Detect which cell encompasses the target text, then output its [X, Y] center coordinate. 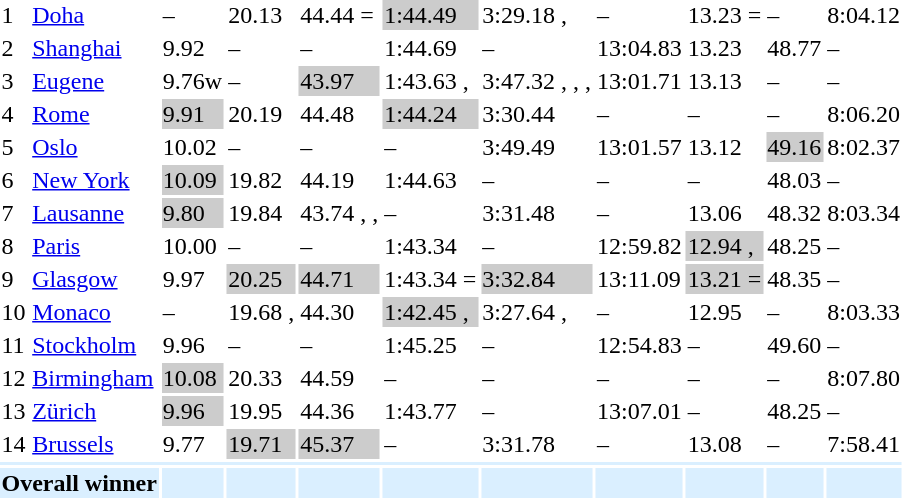
13.21 = [724, 279]
9.76w [192, 81]
10.09 [192, 180]
13.13 [724, 81]
1:44.63 [430, 180]
7 [14, 213]
Brussels [95, 444]
8:02.37 [864, 147]
Glasgow [95, 279]
19.95 [262, 411]
20.19 [262, 114]
19.82 [262, 180]
12:54.83 [640, 345]
13 [14, 411]
8:06.20 [864, 114]
44.36 [340, 411]
13:07.01 [640, 411]
10 [14, 312]
Doha [95, 15]
Eugene [95, 81]
13:04.83 [640, 48]
Birmingham [95, 378]
13.06 [724, 213]
Shanghai [95, 48]
44.44 = [340, 15]
8:07.80 [864, 378]
3 [14, 81]
New York [95, 180]
Paris [95, 246]
10.00 [192, 246]
Oslo [95, 147]
1:43.63 , [430, 81]
12 [14, 378]
1 [14, 15]
12.94 , [724, 246]
10.08 [192, 378]
44.59 [340, 378]
43.74 , , [340, 213]
2 [14, 48]
11 [14, 345]
44.19 [340, 180]
6 [14, 180]
3:29.18 , [537, 15]
8:04.12 [864, 15]
1:43.77 [430, 411]
9 [14, 279]
13:01.71 [640, 81]
45.37 [340, 444]
9.80 [192, 213]
12.95 [724, 312]
43.97 [340, 81]
4 [14, 114]
3:31.48 [537, 213]
1:43.34 [430, 246]
14 [14, 444]
44.71 [340, 279]
48.77 [794, 48]
1:44.69 [430, 48]
49.60 [794, 345]
13.08 [724, 444]
20.25 [262, 279]
3:27.64 , [537, 312]
9.97 [192, 279]
44.30 [340, 312]
8:03.33 [864, 312]
48.35 [794, 279]
13.23 = [724, 15]
9.77 [192, 444]
1:43.34 = [430, 279]
13.23 [724, 48]
Monaco [95, 312]
13:11.09 [640, 279]
3:31.78 [537, 444]
9.92 [192, 48]
48.32 [794, 213]
20.33 [262, 378]
49.16 [794, 147]
3:47.32 , , , [537, 81]
Overall winner [79, 483]
9.91 [192, 114]
44.48 [340, 114]
Zürich [95, 411]
19.68 , [262, 312]
1:44.49 [430, 15]
19.71 [262, 444]
20.13 [262, 15]
19.84 [262, 213]
8:03.34 [864, 213]
12:59.82 [640, 246]
3:49.49 [537, 147]
3:32.84 [537, 279]
10.02 [192, 147]
3:30.44 [537, 114]
Stockholm [95, 345]
13:01.57 [640, 147]
1:45.25 [430, 345]
Lausanne [95, 213]
1:42.45 , [430, 312]
7:58.41 [864, 444]
8 [14, 246]
5 [14, 147]
1:44.24 [430, 114]
48.03 [794, 180]
13.12 [724, 147]
Rome [95, 114]
